From the cell containing the given text, extract its center point as [x, y] coordinate. 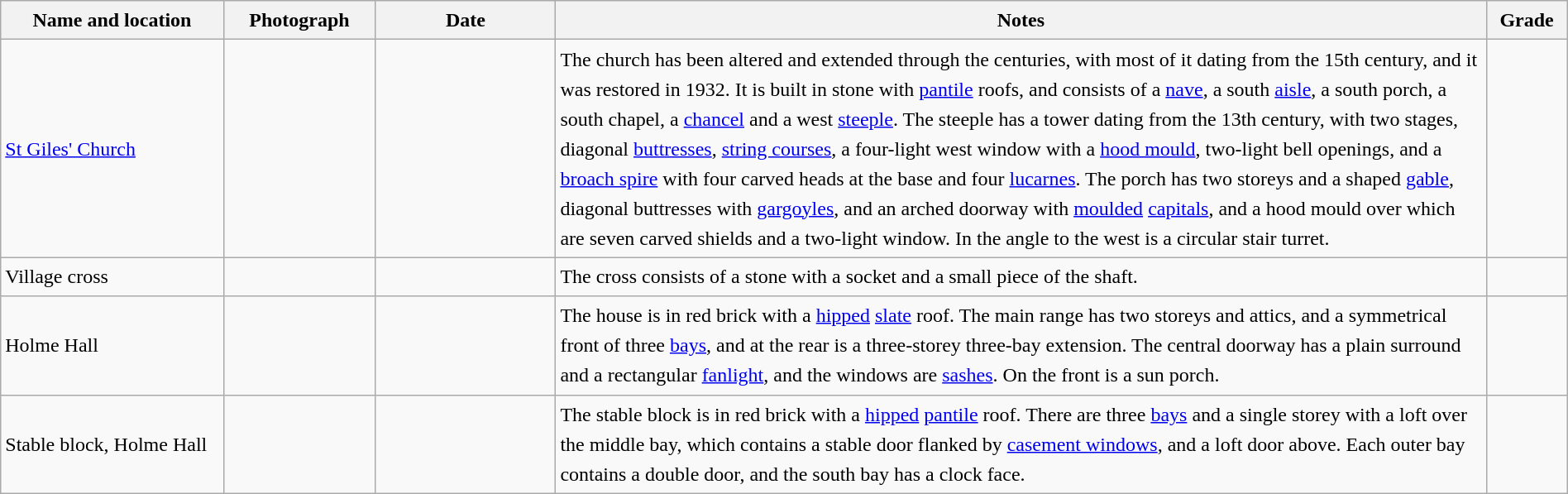
Notes [1021, 20]
Holme Hall [112, 346]
Photograph [299, 20]
Grade [1527, 20]
Date [466, 20]
Village cross [112, 276]
St Giles' Church [112, 149]
Stable block, Holme Hall [112, 444]
Name and location [112, 20]
The cross consists of a stone with a socket and a small piece of the shaft. [1021, 276]
